Return the [X, Y] coordinate for the center point of the cell that contains the specified text.  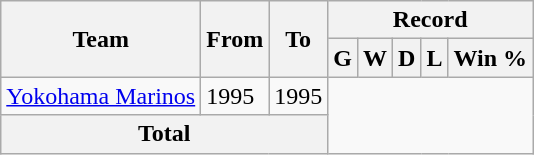
From [235, 39]
Total [164, 134]
D [407, 58]
L [434, 58]
Record [430, 20]
Team [101, 39]
Win % [490, 58]
Yokohama Marinos [101, 96]
G [343, 58]
To [298, 39]
W [374, 58]
